Pinpoint the cell where the given text exists, returning its (x, y) midpoint coordinate. 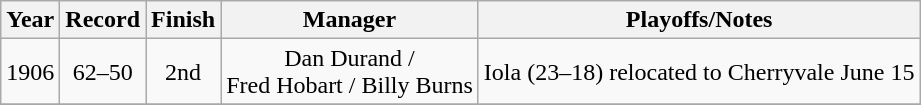
1906 (30, 72)
2nd (184, 72)
Playoffs/Notes (699, 20)
Finish (184, 20)
Iola (23–18) relocated to Cherryvale June 15 (699, 72)
Year (30, 20)
62–50 (103, 72)
Record (103, 20)
Manager (350, 20)
Dan Durand / Fred Hobart / Billy Burns (350, 72)
